Find where the given text appears and provide that cell's center as (X, Y) coordinate. 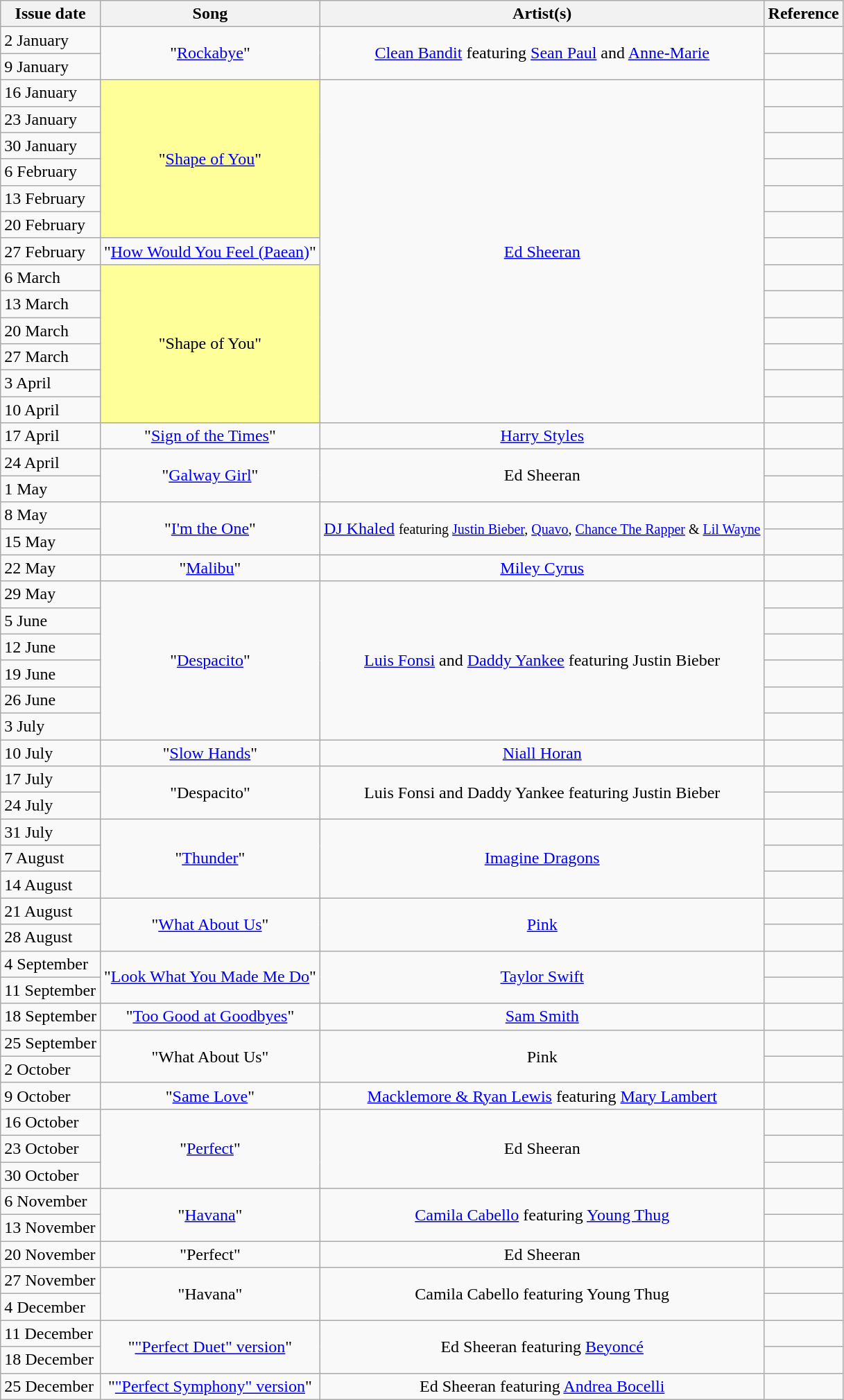
20 November (51, 1254)
30 January (51, 146)
Harry Styles (542, 436)
Issue date (51, 14)
13 February (51, 198)
Miley Cyrus (542, 568)
Taylor Swift (542, 977)
18 September (51, 1017)
14 August (51, 885)
23 January (51, 119)
"Too Good at Goodbyes" (209, 1017)
24 July (51, 806)
13 November (51, 1228)
27 February (51, 251)
12 June (51, 647)
7 August (51, 858)
17 April (51, 436)
13 March (51, 304)
27 November (51, 1281)
24 April (51, 463)
18 December (51, 1360)
25 December (51, 1386)
10 April (51, 410)
""Perfect Symphony" version" (209, 1386)
Imagine Dragons (542, 858)
"Sign of the Times" (209, 436)
30 October (51, 1175)
"Thunder" (209, 858)
6 February (51, 172)
19 June (51, 673)
Sam Smith (542, 1017)
22 May (51, 568)
17 July (51, 779)
9 October (51, 1096)
5 June (51, 621)
2 January (51, 40)
21 August (51, 911)
11 September (51, 990)
4 September (51, 964)
Artist(s) (542, 14)
Song (209, 14)
1 May (51, 489)
20 February (51, 225)
16 October (51, 1122)
Niall Horan (542, 752)
29 May (51, 594)
3 July (51, 726)
20 March (51, 331)
Ed Sheeran featuring Andrea Bocelli (542, 1386)
DJ Khaled featuring Justin Bieber, Quavo, Chance The Rapper & Lil Wayne (542, 528)
3 April (51, 383)
25 September (51, 1043)
"Galway Girl" (209, 476)
"Slow Hands" (209, 752)
26 June (51, 700)
"Malibu" (209, 568)
23 October (51, 1148)
9 January (51, 67)
"I'm the One" (209, 528)
15 May (51, 542)
""Perfect Duet" version" (209, 1347)
27 March (51, 357)
"Look What You Made Me Do" (209, 977)
"Same Love" (209, 1096)
31 July (51, 832)
Macklemore & Ryan Lewis featuring Mary Lambert (542, 1096)
Ed Sheeran featuring Beyoncé (542, 1347)
Reference (803, 14)
2 October (51, 1069)
8 May (51, 515)
6 March (51, 277)
16 January (51, 93)
10 July (51, 752)
"Rockabye" (209, 53)
28 August (51, 937)
4 December (51, 1307)
11 December (51, 1333)
"How Would You Feel (Paean)" (209, 251)
Clean Bandit featuring Sean Paul and Anne-Marie (542, 53)
6 November (51, 1202)
